Capture the cell that displays the provided text and extract its (X, Y) central coordinate. 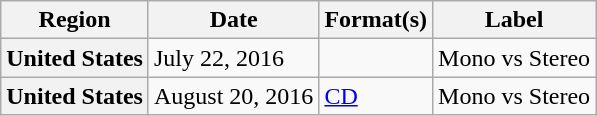
Label (514, 20)
Date (233, 20)
August 20, 2016 (233, 96)
CD (376, 96)
Format(s) (376, 20)
Region (75, 20)
July 22, 2016 (233, 58)
